Locate the cell with the specified text and output its (X, Y) center coordinate. 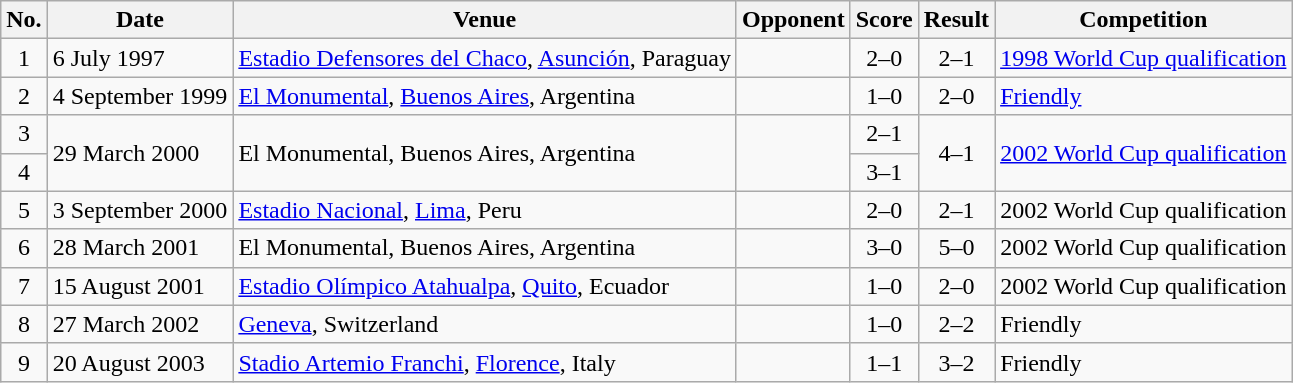
27 March 2002 (140, 324)
4–1 (956, 153)
8 (24, 324)
4 (24, 172)
3 (24, 134)
Estadio Defensores del Chaco, Asunción, Paraguay (485, 58)
3–2 (956, 362)
Estadio Nacional, Lima, Peru (485, 210)
Date (140, 20)
Score (884, 20)
7 (24, 286)
Stadio Artemio Franchi, Florence, Italy (485, 362)
15 August 2001 (140, 286)
6 July 1997 (140, 58)
3 September 2000 (140, 210)
Opponent (793, 20)
Geneva, Switzerland (485, 324)
Venue (485, 20)
2–2 (956, 324)
No. (24, 20)
1 (24, 58)
2 (24, 96)
6 (24, 248)
1–1 (884, 362)
5 (24, 210)
20 August 2003 (140, 362)
5–0 (956, 248)
Competition (1144, 20)
Result (956, 20)
29 March 2000 (140, 153)
28 March 2001 (140, 248)
1998 World Cup qualification (1144, 58)
9 (24, 362)
4 September 1999 (140, 96)
3–0 (884, 248)
Estadio Olímpico Atahualpa, Quito, Ecuador (485, 286)
3–1 (884, 172)
